Identify which cell holds the provided text, then report its (x, y) central coordinate. 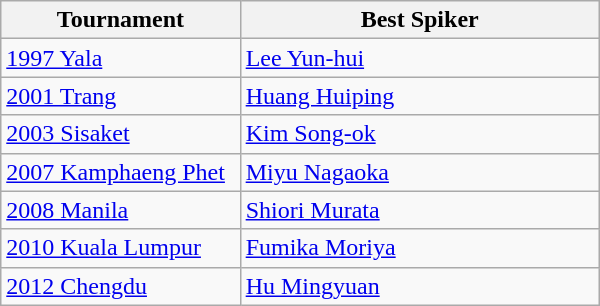
Lee Yun-hui (420, 58)
Fumika Moriya (420, 248)
Kim Song-ok (420, 134)
1997 Yala (120, 58)
Best Spiker (420, 20)
2010 Kuala Lumpur (120, 248)
Hu Mingyuan (420, 286)
2003 Sisaket (120, 134)
Shiori Murata (420, 210)
Miyu Nagaoka (420, 172)
Tournament (120, 20)
2001 Trang (120, 96)
2008 Manila (120, 210)
2012 Chengdu (120, 286)
2007 Kamphaeng Phet (120, 172)
Huang Huiping (420, 96)
